Output the [X, Y] coordinate of the center of the cell containing the given text.  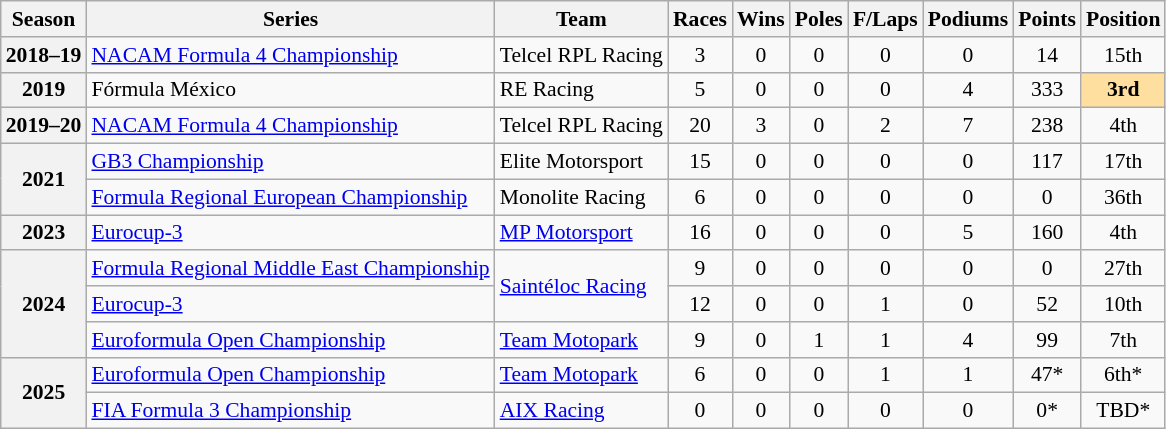
Season [44, 19]
Monolite Racing [582, 197]
238 [1047, 126]
117 [1047, 162]
Formula Regional European Championship [290, 197]
Saintéloc Racing [582, 286]
2024 [44, 304]
0* [1047, 411]
27th [1123, 269]
Position [1123, 19]
15 [700, 162]
333 [1047, 90]
7 [968, 126]
RE Racing [582, 90]
7th [1123, 340]
Podiums [968, 19]
GB3 Championship [290, 162]
TBD* [1123, 411]
10th [1123, 304]
12 [700, 304]
Fórmula México [290, 90]
16 [700, 233]
F/Laps [886, 19]
15th [1123, 55]
2018–19 [44, 55]
2019 [44, 90]
2019–20 [44, 126]
Races [700, 19]
36th [1123, 197]
6th* [1123, 375]
52 [1047, 304]
99 [1047, 340]
Team [582, 19]
2 [886, 126]
MP Motorsport [582, 233]
2023 [44, 233]
160 [1047, 233]
14 [1047, 55]
20 [700, 126]
Series [290, 19]
2021 [44, 180]
17th [1123, 162]
Points [1047, 19]
47* [1047, 375]
AIX Racing [582, 411]
2025 [44, 392]
3rd [1123, 90]
Formula Regional Middle East Championship [290, 269]
FIA Formula 3 Championship [290, 411]
Wins [761, 19]
Elite Motorsport [582, 162]
Poles [819, 19]
